Search for the cell housing the specified text and yield its (x, y) center coordinate. 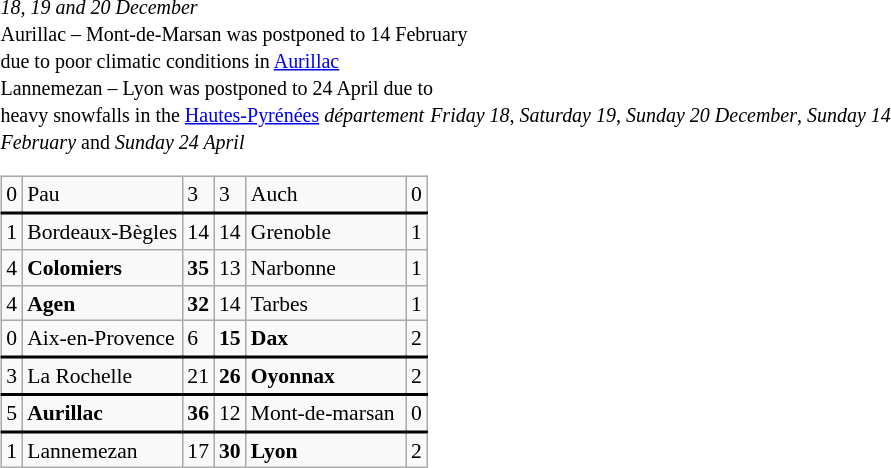
Pau (102, 195)
Colomiers (102, 268)
35 (198, 268)
Mont-de-marsan (326, 412)
26 (230, 376)
Narbonne (326, 268)
Aurillac (102, 412)
Tarbes (326, 303)
Oyonnax (326, 376)
32 (198, 303)
Lyon (326, 449)
13 (230, 268)
6 (198, 339)
Agen (102, 303)
Dax (326, 339)
21 (198, 376)
Aix-en-Provence (102, 339)
12 (230, 412)
Auch (326, 195)
36 (198, 412)
Bordeaux-Bègles (102, 231)
Lannemezan (102, 449)
5 (12, 412)
17 (198, 449)
30 (230, 449)
Grenoble (326, 231)
La Rochelle (102, 376)
15 (230, 339)
